Return [x, y] of the center of cell containing provided text 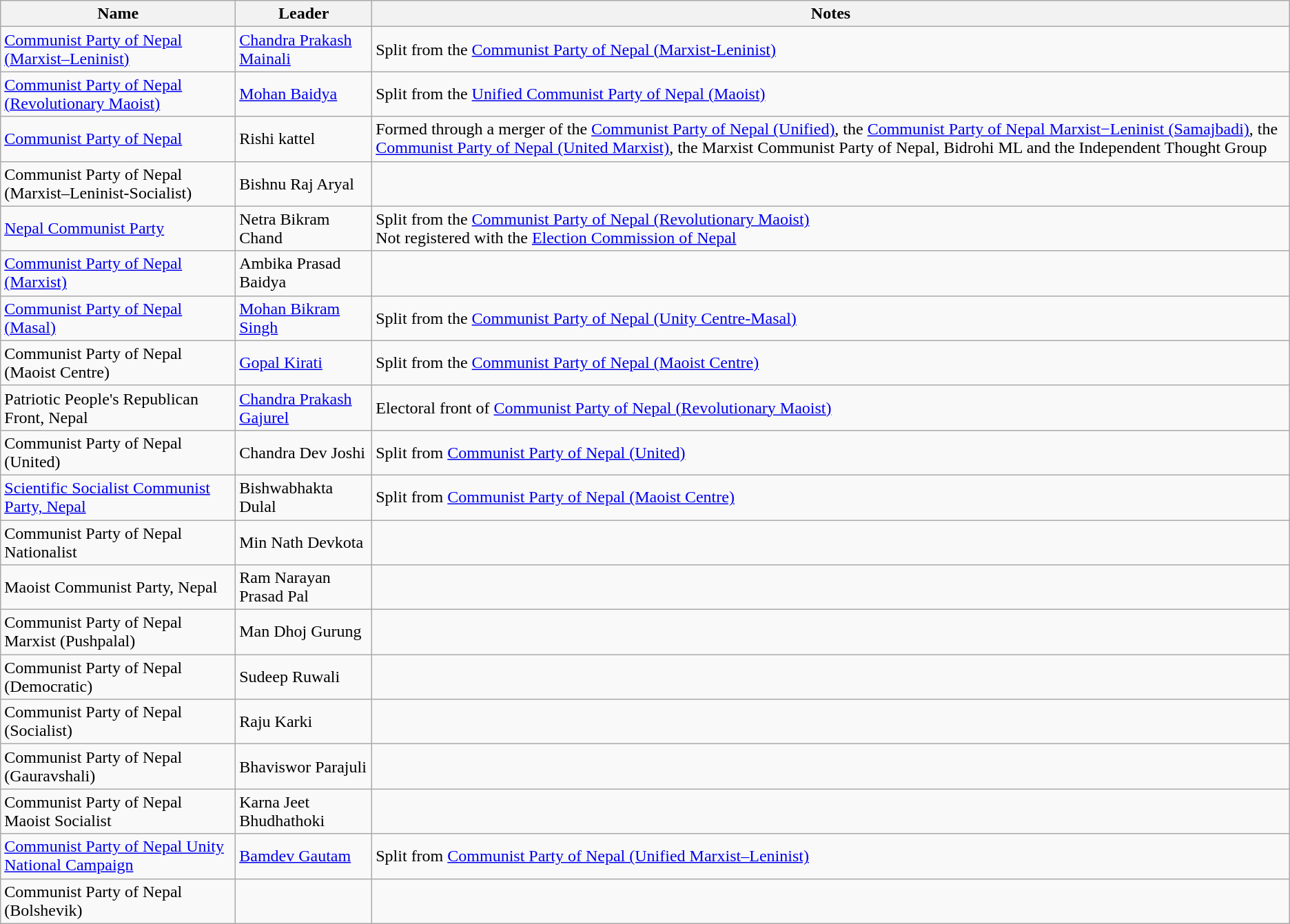
Chandra Dev Joshi [304, 452]
Communist Party of Nepal (Democratic) [119, 677]
Scientific Socialist Communist Party, Nepal [119, 497]
Bishnu Raj Aryal [304, 183]
Communist Party of Nepal [119, 139]
Split from the Unified Communist Party of Nepal (Maoist) [831, 94]
Gopal Kirati [304, 362]
Communist Party of Nepal (Socialist) [119, 722]
Split from the Communist Party of Nepal (Maoist Centre) [831, 362]
Sudeep Ruwali [304, 677]
Bamdev Gautam [304, 856]
Communist Party of Nepal (Masal) [119, 318]
Communist Party of Nepal (Gauravshali) [119, 766]
Split from the Communist Party of Nepal (Unity Centre-Masal) [831, 318]
Nepal Communist Party [119, 229]
Mohan Bikram Singh [304, 318]
Name [119, 14]
Rishi kattel [304, 139]
Man Dhoj Gurung [304, 633]
Communist Party of Nepal Nationalist [119, 542]
Leader [304, 14]
Split from Communist Party of Nepal (Maoist Centre) [831, 497]
Electoral front of Communist Party of Nepal (Revolutionary Maoist) [831, 408]
Split from Communist Party of Nepal (United) [831, 452]
Communist Party of Nepal (Marxist–Leninist) [119, 50]
Communist Party of Nepal (Bolshevik) [119, 901]
Communist Party of Nepal Marxist (Pushpalal) [119, 633]
Bishwabhakta Dulal [304, 497]
Karna Jeet Bhudhathoki [304, 812]
Notes [831, 14]
Chandra Prakash Mainali [304, 50]
Communist Party of Nepal (Revolutionary Maoist) [119, 94]
Chandra Prakash Gajurel [304, 408]
Communist Party of Nepal Maoist Socialist [119, 812]
Split from the Communist Party of Nepal (Marxist-Leninist) [831, 50]
Mohan Baidya [304, 94]
Communist Party of Nepal Unity National Campaign [119, 856]
Split from Communist Party of Nepal (Unified Marxist–Leninist) [831, 856]
Min Nath Devkota [304, 542]
Patriotic People's Republican Front, Nepal [119, 408]
Communist Party of Nepal (United) [119, 452]
Split from the Communist Party of Nepal (Revolutionary Maoist)Not registered with the Election Commission of Nepal [831, 229]
Ram Narayan Prasad Pal [304, 587]
Communist Party of Nepal (Maoist Centre) [119, 362]
Raju Karki [304, 722]
Communist Party of Nepal (Marxist) [119, 273]
Ambika Prasad Baidya [304, 273]
Maoist Communist Party, Nepal [119, 587]
Communist Party of Nepal (Marxist–Leninist-Socialist) [119, 183]
Bhaviswor Parajuli [304, 766]
Netra Bikram Chand [304, 229]
